Return [X, Y] of the center of cell containing provided text 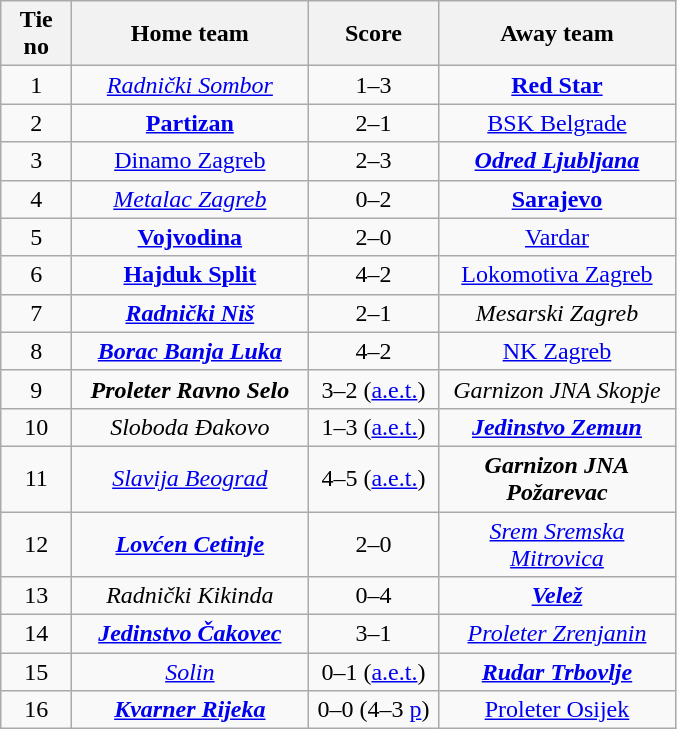
Garnizon JNA Skopje [557, 389]
Radnički Sombor [190, 85]
3 [36, 161]
3–1 [374, 634]
Metalac Zagreb [190, 199]
Rudar Trbovlje [557, 672]
Lovćen Cetinje [190, 544]
1–3 [374, 85]
Sarajevo [557, 199]
7 [36, 313]
3–2 (a.e.t.) [374, 389]
0–0 (4–3 p) [374, 710]
0–2 [374, 199]
Garnizon JNA Požarevac [557, 478]
BSK Belgrade [557, 123]
1–3 (a.e.t.) [374, 427]
Radnički Kikinda [190, 596]
5 [36, 237]
9 [36, 389]
Odred Ljubljana [557, 161]
Radnički Niš [190, 313]
1 [36, 85]
Jedinstvo Zemun [557, 427]
Srem Sremska Mitrovica [557, 544]
Proleter Zrenjanin [557, 634]
NK Zagreb [557, 351]
0–1 (a.e.t.) [374, 672]
4–5 (a.e.t.) [374, 478]
Borac Banja Luka [190, 351]
Hajduk Split [190, 275]
8 [36, 351]
Away team [557, 34]
Sloboda Đakovo [190, 427]
Red Star [557, 85]
11 [36, 478]
Velež [557, 596]
2 [36, 123]
Jedinstvo Čakovec [190, 634]
6 [36, 275]
Slavija Beograd [190, 478]
Solin [190, 672]
Proleter Ravno Selo [190, 389]
4 [36, 199]
13 [36, 596]
16 [36, 710]
Vojvodina [190, 237]
Lokomotiva Zagreb [557, 275]
15 [36, 672]
Vardar [557, 237]
Dinamo Zagreb [190, 161]
Kvarner Rijeka [190, 710]
Partizan [190, 123]
Mesarski Zagreb [557, 313]
10 [36, 427]
Score [374, 34]
14 [36, 634]
Tie no [36, 34]
Proleter Osijek [557, 710]
Home team [190, 34]
12 [36, 544]
2–3 [374, 161]
0–4 [374, 596]
